From the cell containing the given text, extract its center point as (X, Y) coordinate. 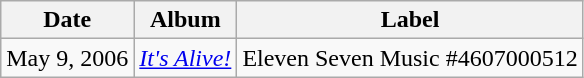
It's Alive! (186, 58)
May 9, 2006 (68, 58)
Label (410, 20)
Album (186, 20)
Date (68, 20)
Eleven Seven Music #4607000512 (410, 58)
